Find where the given text appears and provide that cell's center as (X, Y) coordinate. 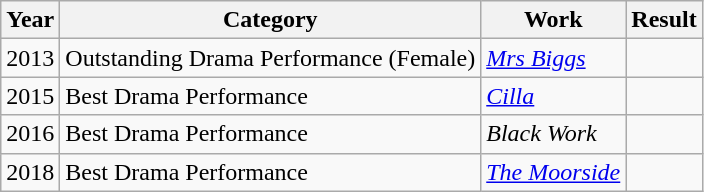
Cilla (554, 96)
Result (664, 20)
Black Work (554, 134)
Year (30, 20)
The Moorside (554, 172)
Category (270, 20)
Outstanding Drama Performance (Female) (270, 58)
2013 (30, 58)
Mrs Biggs (554, 58)
Work (554, 20)
2015 (30, 96)
2018 (30, 172)
2016 (30, 134)
